Output the [x, y] coordinate of the center of the cell containing the given text.  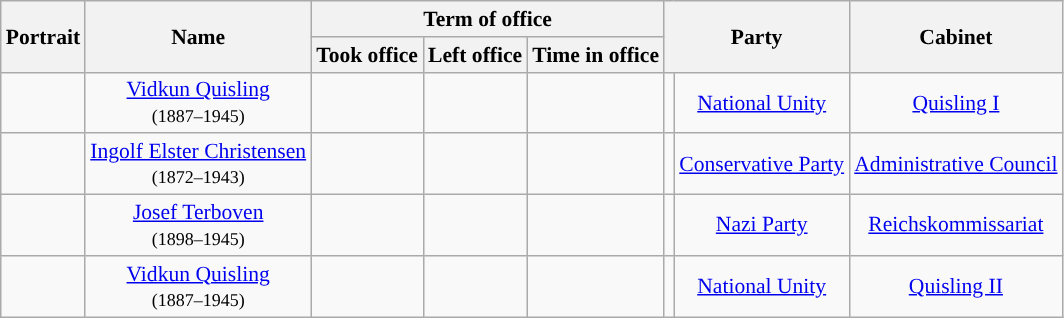
Cabinet [956, 36]
Time in office [596, 55]
Portrait [43, 36]
Nazi Party [762, 226]
Party [756, 36]
Reichskommissariat [956, 226]
Quisling I [956, 102]
Left office [475, 55]
Name [198, 36]
Conservative Party [762, 164]
Took office [367, 55]
Administrative Council [956, 164]
Quisling II [956, 286]
Term of office [488, 19]
Josef Terboven(1898–1945) [198, 226]
Ingolf Elster Christensen(1872–1943) [198, 164]
